Identify which cell holds the provided text, then report its [X, Y] central coordinate. 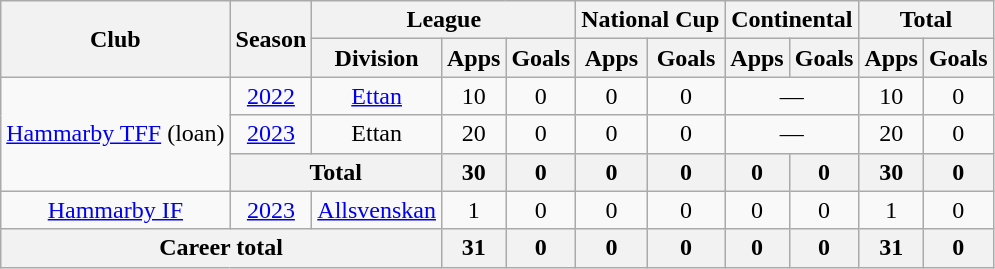
Season [271, 39]
Hammarby TFF (loan) [116, 134]
Club [116, 39]
Career total [222, 248]
Division [377, 58]
2022 [271, 96]
League [444, 20]
Allsvenskan [377, 210]
National Cup [650, 20]
Continental [792, 20]
Hammarby IF [116, 210]
